Output the [X, Y] coordinate of the center of the cell containing the given text.  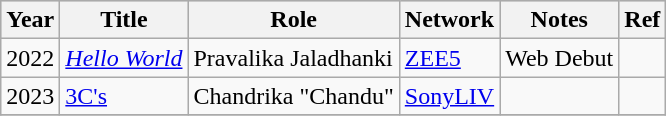
Role [294, 20]
2023 [30, 96]
Hello World [124, 58]
3C's [124, 96]
Chandrika "Chandu" [294, 96]
Network [449, 20]
Notes [560, 20]
SonyLIV [449, 96]
Web Debut [560, 58]
Pravalika Jaladhanki [294, 58]
Year [30, 20]
ZEE5 [449, 58]
Ref [642, 20]
2022 [30, 58]
Title [124, 20]
